Search for the cell housing the specified text and yield its (x, y) center coordinate. 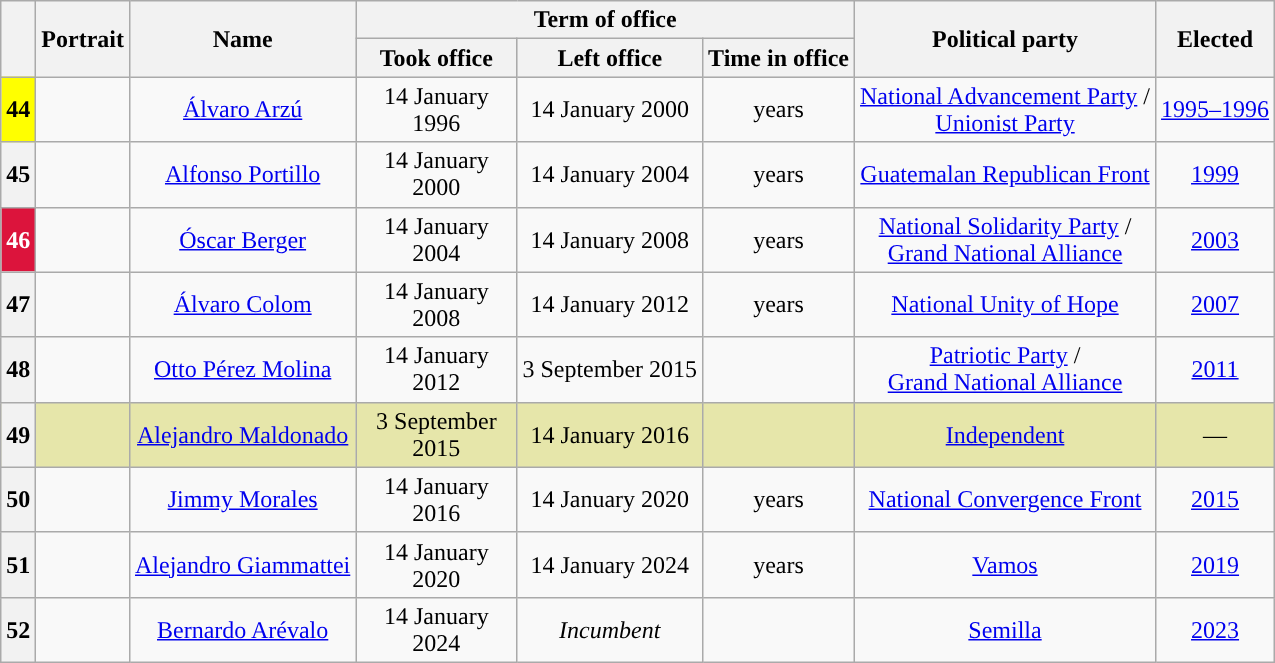
Elected (1216, 39)
46 (18, 240)
Independent (1006, 434)
49 (18, 434)
Political party (1006, 39)
Álvaro Arzú (242, 110)
44 (18, 110)
Incumbent (610, 630)
Guatemalan Republican Front (1006, 174)
Semilla (1006, 630)
1995–1996 (1216, 110)
Bernardo Arévalo (242, 630)
Vamos (1006, 564)
45 (18, 174)
14 January 1996 (436, 110)
Took office (436, 58)
National Solidarity Party /Grand National Alliance (1006, 240)
1999 (1216, 174)
Otto Pérez Molina (242, 370)
2011 (1216, 370)
Óscar Berger (242, 240)
2015 (1216, 500)
National Convergence Front (1006, 500)
— (1216, 434)
Term of office (606, 20)
National Unity of Hope (1006, 304)
2007 (1216, 304)
Patriotic Party /Grand National Alliance (1006, 370)
2023 (1216, 630)
50 (18, 500)
National Advancement Party /Unionist Party (1006, 110)
Álvaro Colom (242, 304)
Alfonso Portillo (242, 174)
2019 (1216, 564)
Portrait (83, 39)
Alejandro Giammattei (242, 564)
51 (18, 564)
52 (18, 630)
Alejandro Maldonado (242, 434)
Time in office (779, 58)
2003 (1216, 240)
Name (242, 39)
Jimmy Morales (242, 500)
47 (18, 304)
Left office (610, 58)
48 (18, 370)
